Detect which cell encompasses the target text, then output its (x, y) center coordinate. 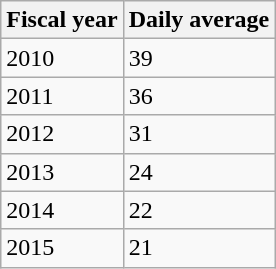
Fiscal year (62, 20)
36 (199, 96)
39 (199, 58)
2015 (62, 248)
31 (199, 134)
2013 (62, 172)
2010 (62, 58)
Daily average (199, 20)
22 (199, 210)
2011 (62, 96)
24 (199, 172)
2012 (62, 134)
2014 (62, 210)
21 (199, 248)
